For the text-containing cell, return its midpoint in [x, y] coordinate format. 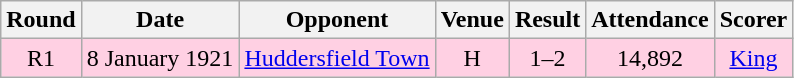
8 January 1921 [160, 58]
King [754, 58]
H [472, 58]
Opponent [337, 20]
Round [41, 20]
Attendance [650, 20]
14,892 [650, 58]
1–2 [547, 58]
Scorer [754, 20]
Venue [472, 20]
Huddersfield Town [337, 58]
Result [547, 20]
R1 [41, 58]
Date [160, 20]
